Locate the cell with the specified text and output its (X, Y) center coordinate. 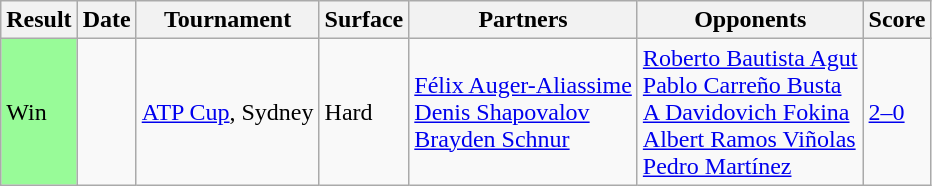
Roberto Bautista Agut Pablo Carreño Busta A Davidovich Fokina Albert Ramos Viñolas Pedro Martínez (750, 112)
Date (106, 20)
Win (39, 112)
Félix Auger-Aliassime Denis Shapovalov Brayden Schnur (524, 112)
Hard (364, 112)
Opponents (750, 20)
2–0 (897, 112)
Tournament (228, 20)
Score (897, 20)
Partners (524, 20)
Surface (364, 20)
Result (39, 20)
ATP Cup, Sydney (228, 112)
